Output the [x, y] coordinate of the center of the cell containing the given text.  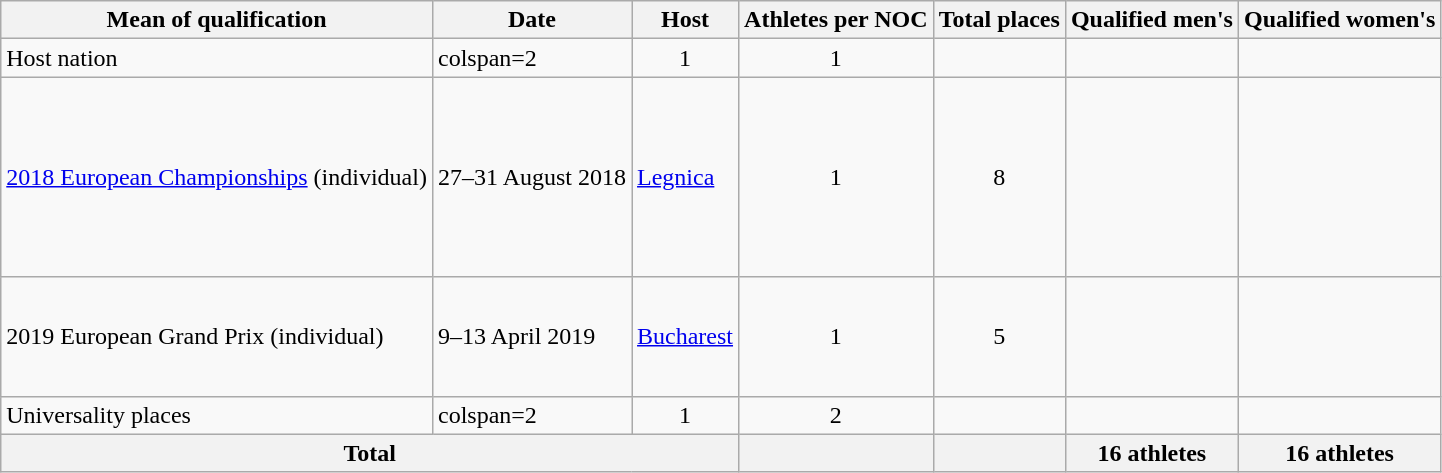
Qualified men's [1152, 20]
Qualified women's [1339, 20]
Bucharest [686, 336]
Total places [999, 20]
8 [999, 177]
Legnica [686, 177]
2 [836, 415]
Mean of qualification [217, 20]
Total [370, 453]
2018 European Championships (individual) [217, 177]
5 [999, 336]
9–13 April 2019 [532, 336]
Date [532, 20]
2019 European Grand Prix (individual) [217, 336]
Athletes per NOC [836, 20]
Host nation [217, 58]
Host [686, 20]
Universality places [217, 415]
27–31 August 2018 [532, 177]
